Extract the (x, y) coordinate from the center of the cell holding the provided text.  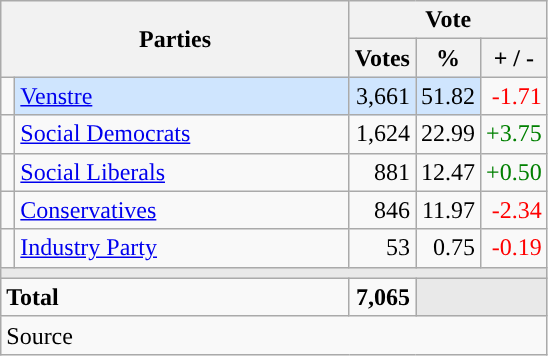
Votes (382, 58)
11.97 (448, 210)
Social Liberals (182, 172)
+ / - (514, 58)
881 (382, 172)
1,624 (382, 134)
Source (274, 335)
Parties (176, 39)
51.82 (448, 96)
12.47 (448, 172)
+0.50 (514, 172)
53 (382, 248)
Industry Party (182, 248)
+3.75 (514, 134)
0.75 (448, 248)
846 (382, 210)
22.99 (448, 134)
Total (176, 297)
Venstre (182, 96)
7,065 (382, 297)
-2.34 (514, 210)
Vote (448, 20)
-0.19 (514, 248)
3,661 (382, 96)
Conservatives (182, 210)
Social Democrats (182, 134)
-1.71 (514, 96)
% (448, 58)
